Return [x, y] of the center of cell containing provided text 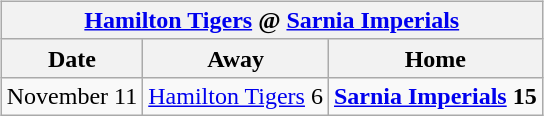
Sarnia Imperials 15 [435, 96]
Home [435, 58]
Hamilton Tigers @ Sarnia Imperials [272, 20]
Date [72, 58]
November 11 [72, 96]
Away [236, 58]
Hamilton Tigers 6 [236, 96]
